Identify which cell holds the provided text, then report its [x, y] central coordinate. 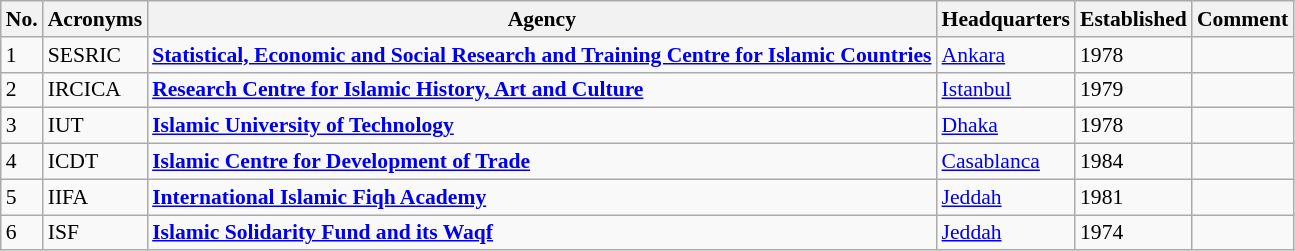
4 [22, 162]
ISF [95, 233]
1 [22, 55]
No. [22, 19]
1979 [1134, 90]
5 [22, 197]
IUT [95, 126]
Islamic University of Technology [542, 126]
6 [22, 233]
ICDT [95, 162]
Headquarters [1006, 19]
Casablanca [1006, 162]
IRCICA [95, 90]
Islamic Solidarity Fund and its Waqf [542, 233]
Acronyms [95, 19]
Islamic Centre for Development of Trade [542, 162]
Dhaka [1006, 126]
Ankara [1006, 55]
Istanbul [1006, 90]
Research Centre for Islamic History, Art and Culture [542, 90]
3 [22, 126]
SESRIC [95, 55]
Statistical, Economic and Social Research and Training Centre for Islamic Countries [542, 55]
Comment [1242, 19]
1984 [1134, 162]
1974 [1134, 233]
Established [1134, 19]
Agency [542, 19]
1981 [1134, 197]
International Islamic Fiqh Academy [542, 197]
IIFA [95, 197]
2 [22, 90]
